From the cell containing the given text, extract its center point as [X, Y] coordinate. 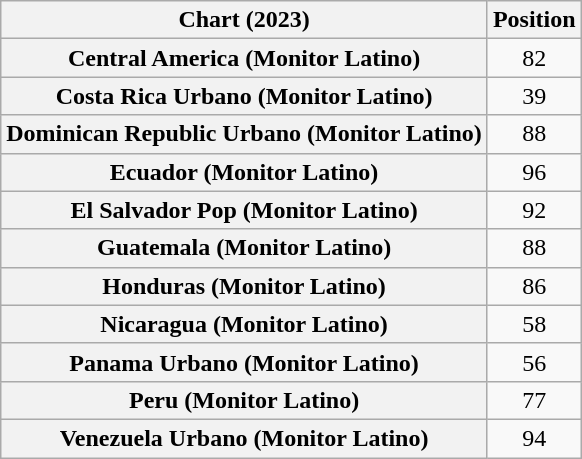
Peru (Monitor Latino) [244, 400]
82 [534, 58]
77 [534, 400]
Costa Rica Urbano (Monitor Latino) [244, 96]
92 [534, 210]
56 [534, 362]
Panama Urbano (Monitor Latino) [244, 362]
Venezuela Urbano (Monitor Latino) [244, 438]
Honduras (Monitor Latino) [244, 286]
El Salvador Pop (Monitor Latino) [244, 210]
39 [534, 96]
Chart (2023) [244, 20]
Nicaragua (Monitor Latino) [244, 324]
Position [534, 20]
86 [534, 286]
Central America (Monitor Latino) [244, 58]
Dominican Republic Urbano (Monitor Latino) [244, 134]
Ecuador (Monitor Latino) [244, 172]
58 [534, 324]
Guatemala (Monitor Latino) [244, 248]
96 [534, 172]
94 [534, 438]
